Search for the cell housing the specified text and yield its [X, Y] center coordinate. 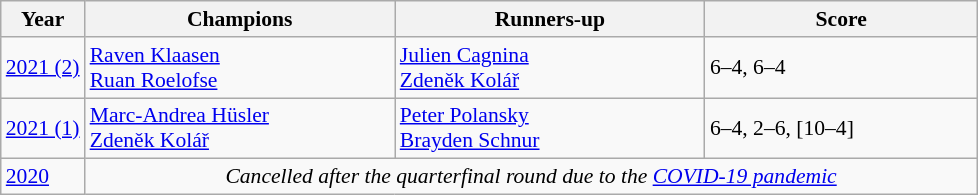
Marc-Andrea Hüsler Zdeněk Kolář [240, 128]
2021 (2) [43, 68]
2021 (1) [43, 128]
Cancelled after the quarterfinal round due to the COVID-19 pandemic [532, 177]
Raven Klaasen Ruan Roelofse [240, 68]
Peter Polansky Brayden Schnur [550, 128]
Score [842, 19]
Champions [240, 19]
Runners-up [550, 19]
6–4, 6–4 [842, 68]
2020 [43, 177]
Year [43, 19]
6–4, 2–6, [10–4] [842, 128]
Julien Cagnina Zdeněk Kolář [550, 68]
